Return the [X, Y] coordinate for the center point of the cell that contains the specified text.  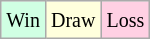
Draw [72, 20]
Loss [126, 20]
Win [24, 20]
